Pinpoint the cell where the given text exists, returning its [x, y] midpoint coordinate. 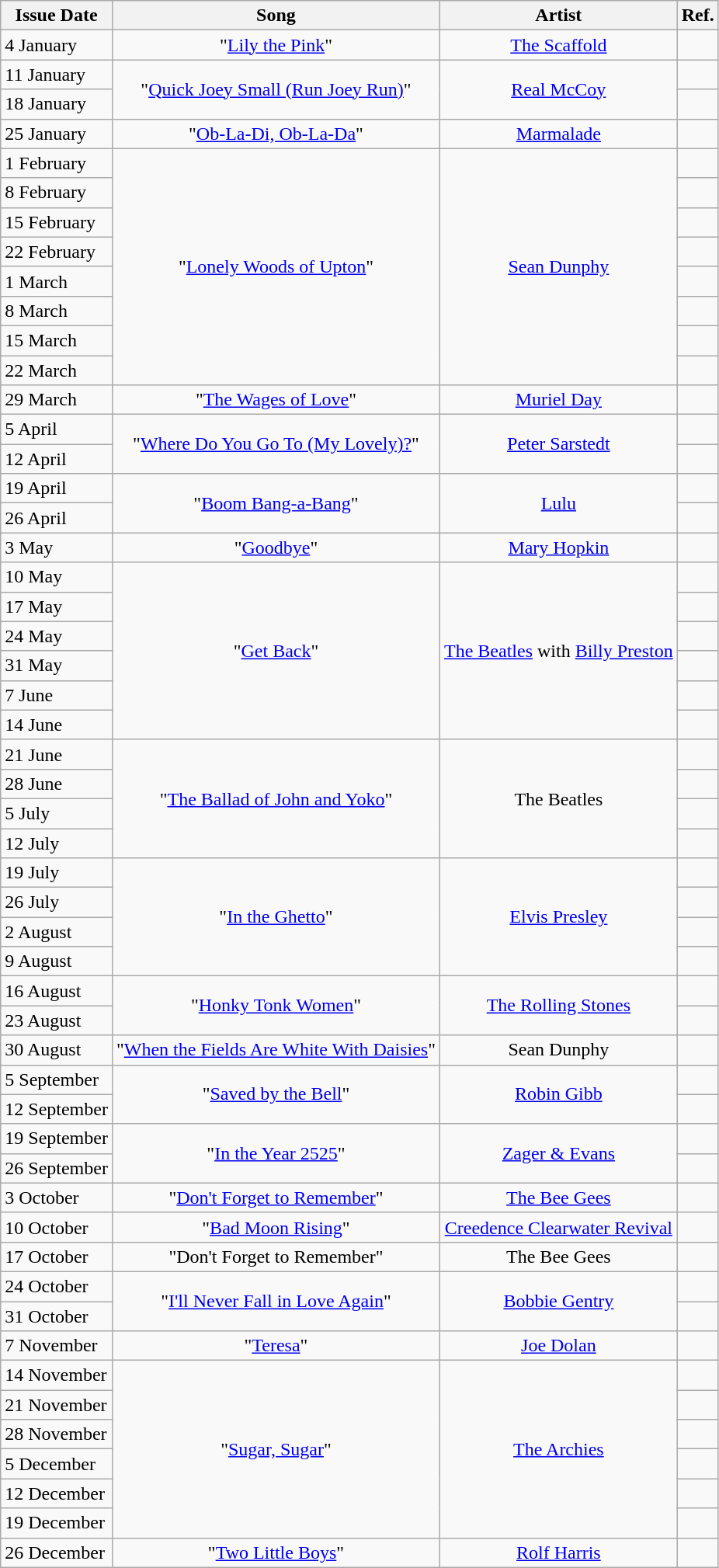
5 July [57, 813]
15 February [57, 222]
5 September [57, 1080]
26 April [57, 518]
29 March [57, 400]
The Archies [559, 1449]
3 May [57, 548]
14 November [57, 1375]
Creedence Clearwater Revival [559, 1227]
Artist [559, 16]
11 January [57, 75]
"In the Ghetto" [276, 917]
"Where Do You Go To (My Lovely)?" [276, 444]
19 September [57, 1139]
"The Ballad of John and Yoko" [276, 798]
"Boom Bang-a-Bang" [276, 503]
16 August [57, 991]
31 May [57, 666]
Joe Dolan [559, 1346]
Elvis Presley [559, 917]
Bobbie Gentry [559, 1301]
"Honky Tonk Women" [276, 1006]
"Bad Moon Rising" [276, 1227]
2 August [57, 932]
9 August [57, 961]
The Beatles with Billy Preston [559, 651]
19 December [57, 1523]
Marmalade [559, 134]
"Goodbye" [276, 548]
8 February [57, 193]
22 March [57, 370]
"Get Back" [276, 651]
4 January [57, 45]
18 January [57, 104]
3 October [57, 1198]
21 November [57, 1405]
24 May [57, 636]
19 July [57, 873]
10 October [57, 1227]
25 January [57, 134]
31 October [57, 1316]
Issue Date [57, 16]
"In the Year 2525" [276, 1153]
"Quick Joey Small (Run Joey Run)" [276, 89]
5 December [57, 1464]
"The Wages of Love" [276, 400]
23 August [57, 1020]
The Beatles [559, 798]
Zager & Evans [559, 1153]
"Two Little Boys" [276, 1552]
Muriel Day [559, 400]
7 November [57, 1346]
"Saved by the Bell" [276, 1094]
"Sugar, Sugar" [276, 1449]
Mary Hopkin [559, 548]
"Ob-La-Di, Ob-La-Da" [276, 134]
1 March [57, 281]
Robin Gibb [559, 1094]
22 February [57, 252]
19 April [57, 488]
5 April [57, 429]
The Rolling Stones [559, 1006]
12 April [57, 459]
8 March [57, 311]
"When the Fields Are White With Daisies" [276, 1050]
Song [276, 16]
17 October [57, 1257]
"I'll Never Fall in Love Again" [276, 1301]
30 August [57, 1050]
17 May [57, 607]
28 June [57, 784]
12 December [57, 1493]
"Teresa" [276, 1346]
12 September [57, 1109]
15 March [57, 340]
"Lily the Pink" [276, 45]
Lulu [559, 503]
26 December [57, 1552]
Peter Sarstedt [559, 444]
Real McCoy [559, 89]
21 June [57, 754]
"Lonely Woods of Upton" [276, 266]
14 June [57, 725]
1 February [57, 163]
28 November [57, 1434]
Rolf Harris [559, 1552]
26 September [57, 1168]
The Scaffold [559, 45]
26 July [57, 902]
7 June [57, 695]
24 October [57, 1286]
10 May [57, 577]
Ref. [697, 16]
12 July [57, 843]
